Pinpoint the cell where the given text exists, returning its [X, Y] midpoint coordinate. 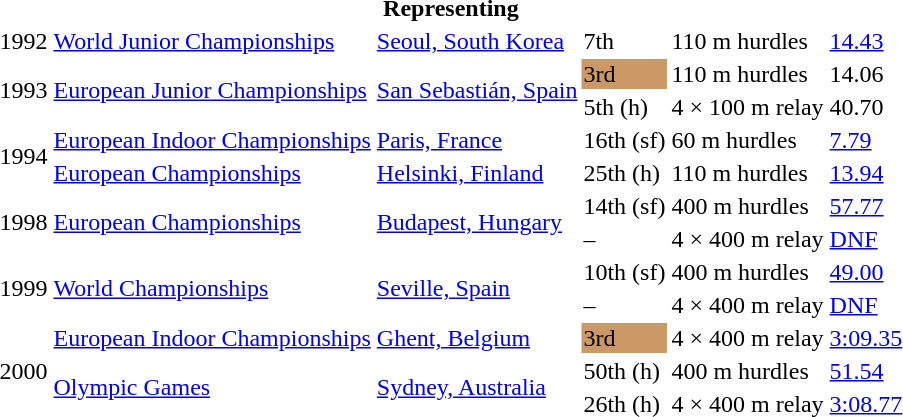
10th (sf) [624, 272]
European Junior Championships [212, 90]
16th (sf) [624, 140]
Seoul, South Korea [477, 41]
50th (h) [624, 371]
Paris, France [477, 140]
Budapest, Hungary [477, 222]
25th (h) [624, 173]
Ghent, Belgium [477, 338]
World Championships [212, 288]
5th (h) [624, 107]
60 m hurdles [748, 140]
14th (sf) [624, 206]
Helsinki, Finland [477, 173]
4 × 100 m relay [748, 107]
Seville, Spain [477, 288]
San Sebastián, Spain [477, 90]
World Junior Championships [212, 41]
7th [624, 41]
